Provide the (x, y) coordinate of the cell's center where the given text is located.  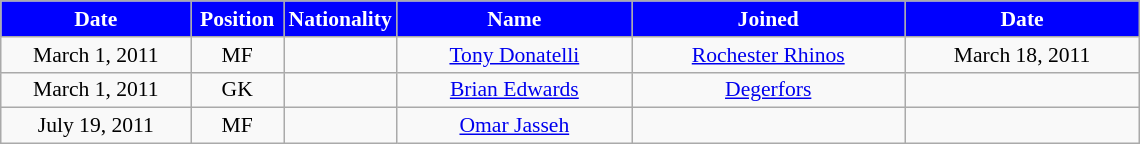
GK (238, 90)
July 19, 2011 (96, 126)
Omar Jasseh (514, 126)
Position (238, 19)
Joined (768, 19)
Degerfors (768, 90)
Brian Edwards (514, 90)
March 18, 2011 (1022, 55)
Rochester Rhinos (768, 55)
Tony Donatelli (514, 55)
Nationality (340, 19)
Name (514, 19)
